Locate the cell with the specified text and output its (x, y) center coordinate. 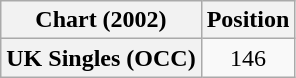
146 (248, 58)
Position (248, 20)
Chart (2002) (101, 20)
UK Singles (OCC) (101, 58)
